Find where the given text appears and provide that cell's center as [X, Y] coordinate. 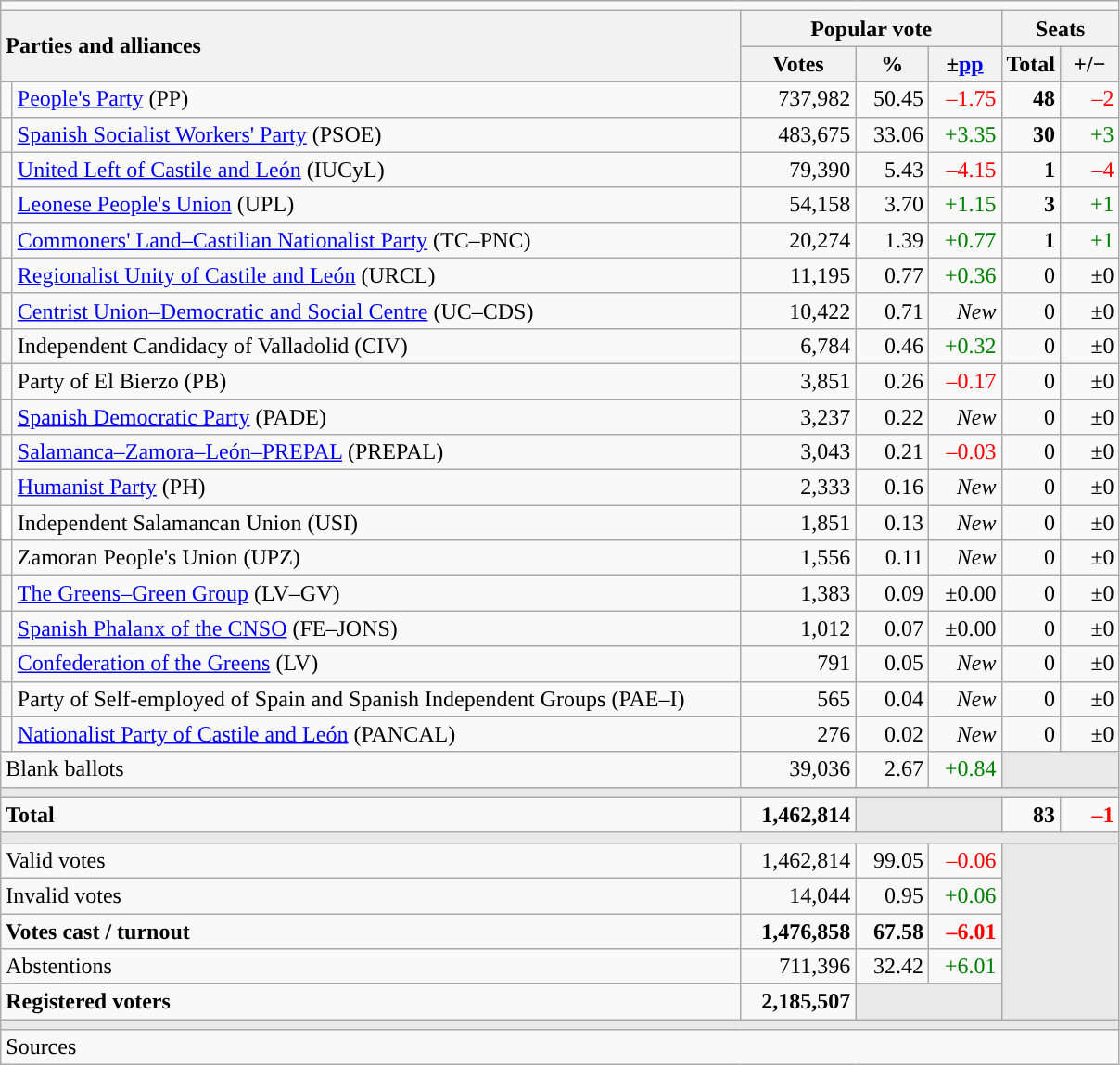
0.04 [892, 699]
565 [798, 699]
+6.01 [964, 967]
5.43 [892, 170]
Votes cast / turnout [371, 932]
6,784 [798, 346]
Zamoran People's Union (UPZ) [376, 558]
1,851 [798, 523]
0.46 [892, 346]
32.42 [892, 967]
1.39 [892, 240]
Registered voters [371, 1002]
+1.15 [964, 205]
+0.06 [964, 895]
276 [798, 734]
2,185,507 [798, 1002]
0.26 [892, 381]
Humanist Party (PH) [376, 488]
Blank ballots [371, 769]
Commoners' Land–Castilian Nationalist Party (TC–PNC) [376, 240]
0.05 [892, 664]
Seats [1061, 29]
79,390 [798, 170]
67.58 [892, 932]
Confederation of the Greens (LV) [376, 664]
Sources [560, 1047]
United Left of Castile and León (IUCyL) [376, 170]
0.02 [892, 734]
Spanish Democratic Party (PADE) [376, 416]
Party of El Bierzo (PB) [376, 381]
0.16 [892, 488]
3,043 [798, 452]
0.07 [892, 628]
54,158 [798, 205]
3 [1031, 205]
People's Party (PP) [376, 99]
Invalid votes [371, 895]
Abstentions [371, 967]
+0.36 [964, 275]
3.70 [892, 205]
Independent Salamancan Union (USI) [376, 523]
737,982 [798, 99]
–1 [1090, 815]
% [892, 64]
0.11 [892, 558]
2.67 [892, 769]
+3.35 [964, 134]
–6.01 [964, 932]
50.45 [892, 99]
Spanish Socialist Workers' Party (PSOE) [376, 134]
30 [1031, 134]
483,675 [798, 134]
–0.03 [964, 452]
+/− [1090, 64]
14,044 [798, 895]
–4 [1090, 170]
–2 [1090, 99]
Spanish Phalanx of the CNSO (FE–JONS) [376, 628]
Salamanca–Zamora–León–PREPAL (PREPAL) [376, 452]
2,333 [798, 488]
±pp [964, 64]
–1.75 [964, 99]
Votes [798, 64]
20,274 [798, 240]
Centrist Union–Democratic and Social Centre (UC–CDS) [376, 311]
Party of Self-employed of Spain and Spanish Independent Groups (PAE–I) [376, 699]
+0.32 [964, 346]
Popular vote [872, 29]
39,036 [798, 769]
–4.15 [964, 170]
0.95 [892, 895]
48 [1031, 99]
99.05 [892, 860]
83 [1031, 815]
0.09 [892, 593]
1,012 [798, 628]
+0.77 [964, 240]
3,237 [798, 416]
Valid votes [371, 860]
1,383 [798, 593]
0.13 [892, 523]
Leonese People's Union (UPL) [376, 205]
0.77 [892, 275]
33.06 [892, 134]
The Greens–Green Group (LV–GV) [376, 593]
Independent Candidacy of Valladolid (CIV) [376, 346]
1,556 [798, 558]
11,195 [798, 275]
+3 [1090, 134]
Regionalist Unity of Castile and León (URCL) [376, 275]
0.22 [892, 416]
3,851 [798, 381]
Parties and alliances [371, 46]
791 [798, 664]
711,396 [798, 967]
0.21 [892, 452]
10,422 [798, 311]
1,476,858 [798, 932]
–0.17 [964, 381]
–0.06 [964, 860]
+0.84 [964, 769]
Nationalist Party of Castile and León (PANCAL) [376, 734]
0.71 [892, 311]
